Find where the given text appears and provide that cell's center as [X, Y] coordinate. 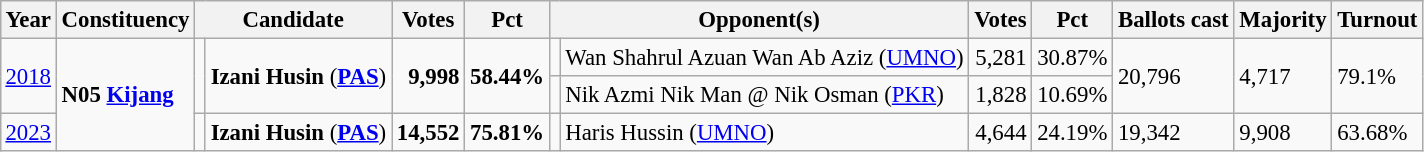
Year [28, 20]
9,908 [1283, 133]
9,998 [428, 76]
Turnout [1378, 20]
2018 [28, 76]
63.68% [1378, 133]
10.69% [1072, 95]
N05 Kijang [125, 94]
1,828 [1000, 95]
79.1% [1378, 76]
Opponent(s) [759, 20]
20,796 [1174, 76]
Haris Hussin (UMNO) [764, 133]
Nik Azmi Nik Man @ Nik Osman (PKR) [764, 95]
Constituency [125, 20]
14,552 [428, 133]
75.81% [508, 133]
Majority [1283, 20]
4,717 [1283, 76]
4,644 [1000, 133]
Ballots cast [1174, 20]
58.44% [508, 76]
2023 [28, 133]
Wan Shahrul Azuan Wan Ab Aziz (UMNO) [764, 57]
30.87% [1072, 57]
5,281 [1000, 57]
Candidate [294, 20]
24.19% [1072, 133]
19,342 [1174, 133]
